Search for the cell housing the specified text and yield its [X, Y] center coordinate. 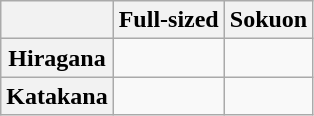
Sokuon [268, 20]
Hiragana [57, 58]
Full-sized [168, 20]
Katakana [57, 96]
